Capture the cell that displays the provided text and extract its [X, Y] central coordinate. 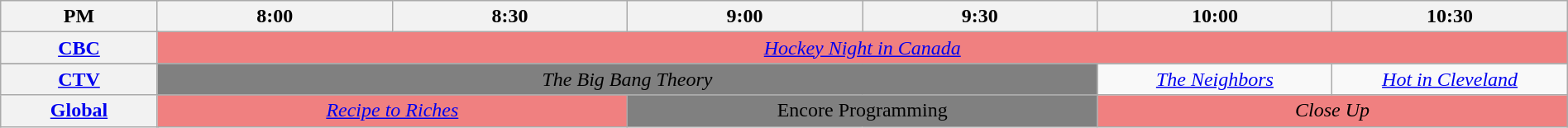
9:30 [980, 17]
CTV [79, 79]
Close Up [1332, 111]
8:30 [509, 17]
8:00 [275, 17]
The Neighbors [1215, 79]
Hockey Night in Canada [862, 48]
Recipe to Riches [392, 111]
Global [79, 111]
PM [79, 17]
The Big Bang Theory [627, 79]
9:00 [745, 17]
CBC [79, 48]
10:00 [1215, 17]
10:30 [1450, 17]
Hot in Cleveland [1450, 79]
Encore Programming [863, 111]
